Locate the cell with the specified text and output its [X, Y] center coordinate. 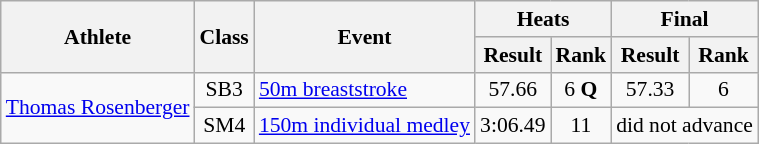
Heats [543, 19]
SM4 [224, 126]
did not advance [684, 126]
Event [364, 36]
50m breaststroke [364, 90]
11 [582, 126]
3:06.49 [512, 126]
150m individual medley [364, 126]
Thomas Rosenberger [98, 108]
Athlete [98, 36]
SB3 [224, 90]
Final [684, 19]
57.66 [512, 90]
57.33 [650, 90]
Class [224, 36]
6 Q [582, 90]
6 [724, 90]
